Identify which cell holds the provided text, then report its [x, y] central coordinate. 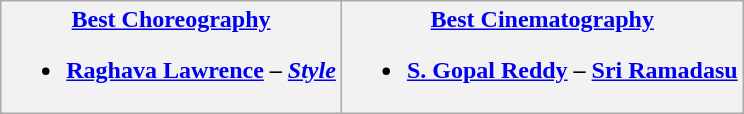
Best ChoreographyRaghava Lawrence – Style [172, 58]
Best CinematographyS. Gopal Reddy – Sri Ramadasu [542, 58]
